Detect which cell encompasses the target text, then output its (x, y) center coordinate. 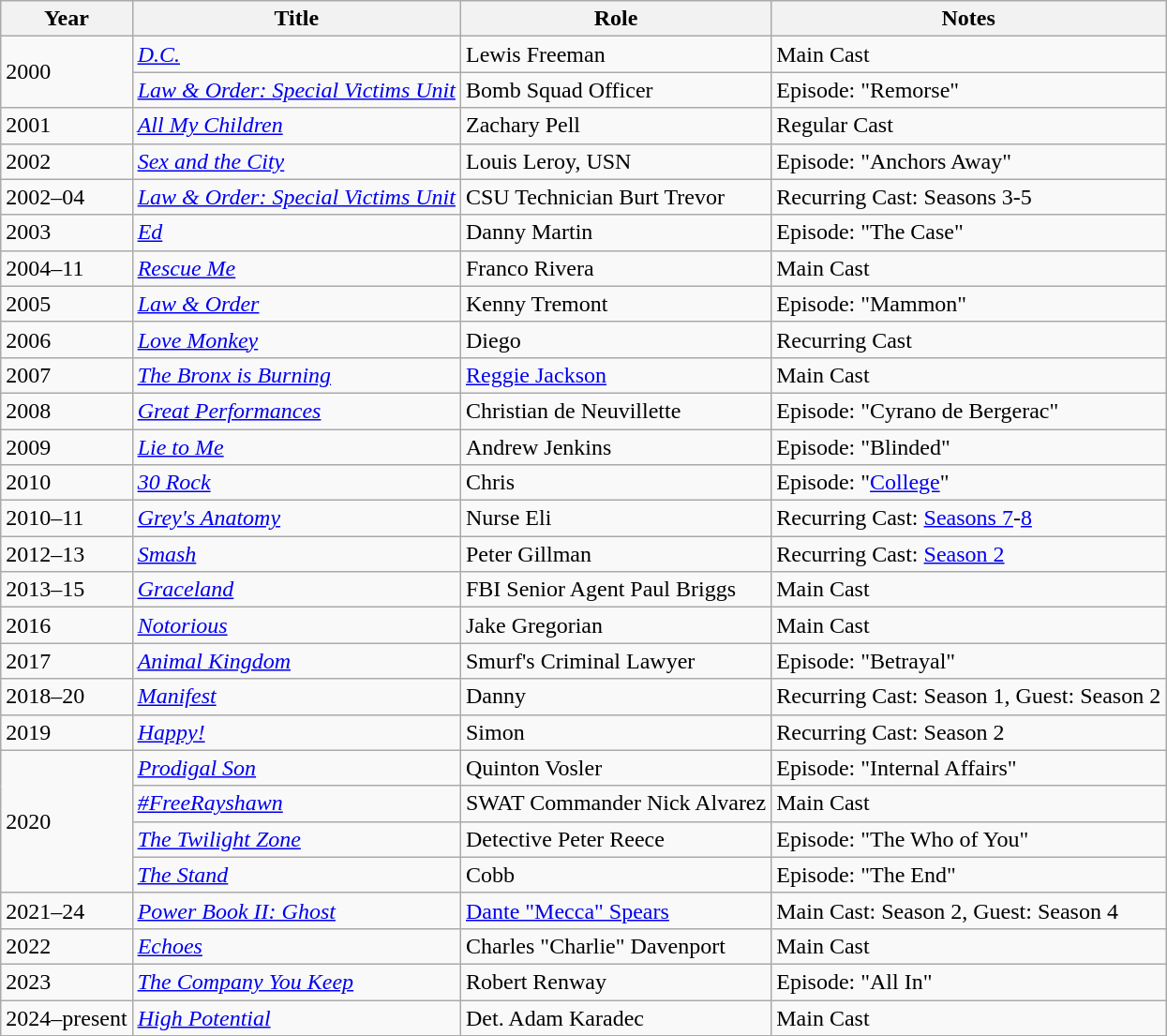
Dante "Mecca" Spears (615, 910)
Recurring Cast (969, 339)
Quinton Vosler (615, 768)
Episode: "Internal Affairs" (969, 768)
Law & Order (296, 304)
2012–13 (67, 554)
Episode: "Blinded" (969, 447)
Recurring Cast: Season 1, Guest: Season 2 (969, 697)
2013–15 (67, 590)
Peter Gillman (615, 554)
2000 (67, 72)
Episode: "All In" (969, 982)
2020 (67, 821)
Detective Peter Reece (615, 839)
Recurring Cast: Seasons 3-5 (969, 197)
Nurse Eli (615, 518)
Sex and the City (296, 161)
2023 (67, 982)
CSU Technician Burt Trevor (615, 197)
Kenny Tremont (615, 304)
2001 (67, 126)
Episode: "Mammon" (969, 304)
2002 (67, 161)
Bomb Squad Officer (615, 90)
2021–24 (67, 910)
Andrew Jenkins (615, 447)
Smash (296, 554)
Simon (615, 732)
Episode: "The End" (969, 875)
Det. Adam Karadec (615, 1017)
Episode: "The Who of You" (969, 839)
Reggie Jackson (615, 375)
30 Rock (296, 483)
Power Book II: Ghost (296, 910)
Robert Renway (615, 982)
Episode: "Anchors Away" (969, 161)
D.C. (296, 54)
Episode: "Remorse" (969, 90)
2008 (67, 411)
SWAT Commander Nick Alvarez (615, 803)
2022 (67, 946)
Cobb (615, 875)
Jake Gregorian (615, 625)
The Company You Keep (296, 982)
2009 (67, 447)
Great Performances (296, 411)
The Bronx is Burning (296, 375)
Main Cast: Season 2, Guest: Season 4 (969, 910)
Zachary Pell (615, 126)
Recurring Cast: Seasons 7-8 (969, 518)
Graceland (296, 590)
Smurf's Criminal Lawyer (615, 661)
Franco Rivera (615, 268)
2007 (67, 375)
2024–present (67, 1017)
2019 (67, 732)
Diego (615, 339)
Episode: "Cyrano de Bergerac" (969, 411)
#FreeRayshawn (296, 803)
Charles "Charlie" Davenport (615, 946)
Manifest (296, 697)
2018–20 (67, 697)
2005 (67, 304)
Prodigal Son (296, 768)
Regular Cast (969, 126)
Year (67, 19)
Notorious (296, 625)
Louis Leroy, USN (615, 161)
Chris (615, 483)
The Twilight Zone (296, 839)
Lewis Freeman (615, 54)
All My Children (296, 126)
Episode: "The Case" (969, 233)
Rescue Me (296, 268)
Role (615, 19)
2004–11 (67, 268)
2017 (67, 661)
2002–04 (67, 197)
Ed (296, 233)
Grey's Anatomy (296, 518)
Love Monkey (296, 339)
Episode: "Betrayal" (969, 661)
Notes (969, 19)
Echoes (296, 946)
Happy! (296, 732)
2003 (67, 233)
Episode: "College" (969, 483)
The Stand (296, 875)
FBI Senior Agent Paul Briggs (615, 590)
Lie to Me (296, 447)
2006 (67, 339)
High Potential (296, 1017)
Animal Kingdom (296, 661)
Danny (615, 697)
Danny Martin (615, 233)
Christian de Neuvillette (615, 411)
2010 (67, 483)
2016 (67, 625)
2010–11 (67, 518)
Title (296, 19)
